Identify which cell holds the provided text, then report its [x, y] central coordinate. 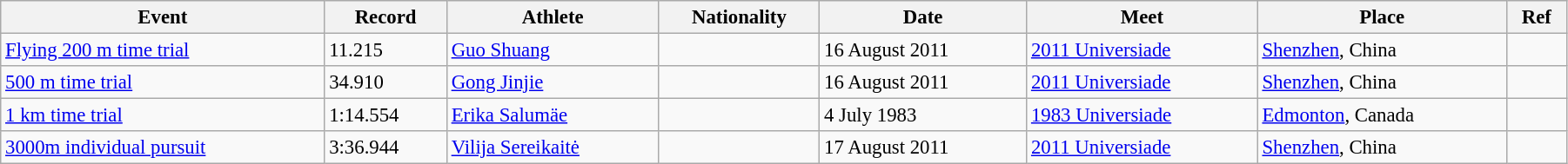
1:14.554 [386, 115]
1983 Universiade [1142, 115]
Record [386, 17]
Erika Salumäe [553, 115]
3000m individual pursuit [163, 148]
Edmonton, Canada [1382, 115]
Guo Shuang [553, 50]
11.215 [386, 50]
Flying 200 m time trial [163, 50]
Athlete [553, 17]
17 August 2011 [923, 148]
Meet [1142, 17]
Ref [1537, 17]
1 km time trial [163, 115]
4 July 1983 [923, 115]
34.910 [386, 82]
Nationality [739, 17]
Place [1382, 17]
Gong Jinjie [553, 82]
Date [923, 17]
500 m time trial [163, 82]
Event [163, 17]
3:36.944 [386, 148]
Vilija Sereikaitė [553, 148]
